Output the [X, Y] coordinate of the center of the cell containing the given text.  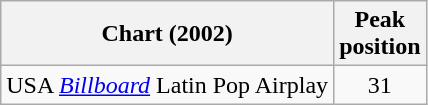
31 [380, 85]
Chart (2002) [168, 34]
USA Billboard Latin Pop Airplay [168, 85]
Peakposition [380, 34]
